Determine the (X, Y) coordinate at the center of the cell enclosing the given text.  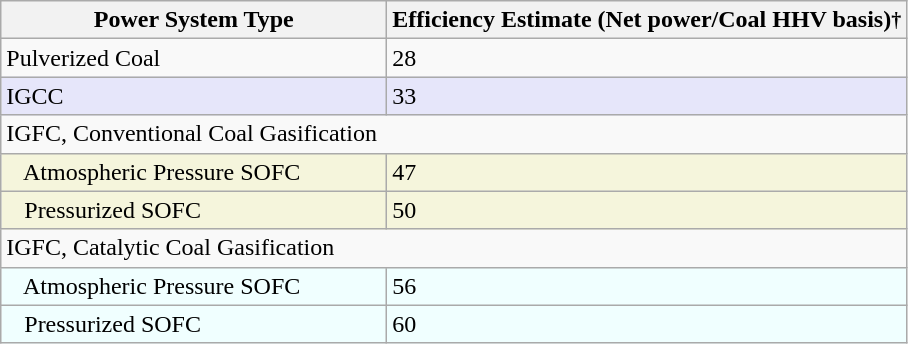
IGFC, Catalytic Coal Gasification (454, 248)
Power System Type (194, 20)
50 (647, 210)
60 (647, 324)
Pulverized Coal (194, 58)
28 (647, 58)
56 (647, 286)
IGCC (194, 96)
47 (647, 172)
IGFC, Conventional Coal Gasification (454, 134)
Efficiency Estimate (Net power/Coal HHV basis)† (647, 20)
33 (647, 96)
